Capture the cell that displays the provided text and extract its (X, Y) central coordinate. 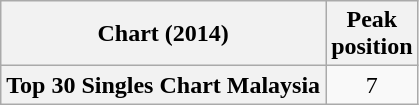
Chart (2014) (164, 34)
Top 30 Singles Chart Malaysia (164, 85)
Peakposition (372, 34)
7 (372, 85)
